Return (x, y) of the center of cell containing provided text 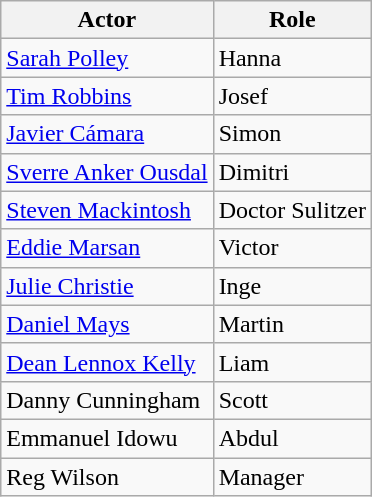
Dimitri (292, 172)
Eddie Marsan (107, 248)
Julie Christie (107, 286)
Steven Mackintosh (107, 210)
Martin (292, 324)
Reg Wilson (107, 477)
Role (292, 20)
Danny Cunningham (107, 400)
Javier Cámara (107, 134)
Simon (292, 134)
Scott (292, 400)
Sverre Anker Ousdal (107, 172)
Daniel Mays (107, 324)
Doctor Sulitzer (292, 210)
Inge (292, 286)
Tim Robbins (107, 96)
Emmanuel Idowu (107, 438)
Manager (292, 477)
Hanna (292, 58)
Sarah Polley (107, 58)
Victor (292, 248)
Abdul (292, 438)
Dean Lennox Kelly (107, 362)
Liam (292, 362)
Actor (107, 20)
Josef (292, 96)
